For the text-containing cell, return its midpoint in [x, y] coordinate format. 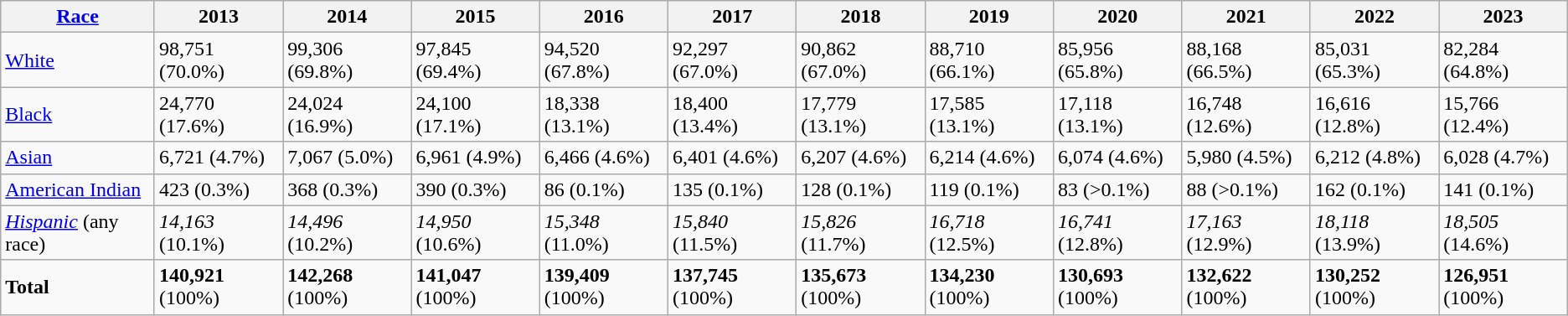
2023 [1503, 17]
162 (0.1%) [1374, 189]
98,751 (70.0%) [218, 60]
132,622 (100%) [1246, 287]
American Indian [78, 189]
16,616 (12.8%) [1374, 114]
17,163 (12.9%) [1246, 233]
423 (0.3%) [218, 189]
85,031 (65.3%) [1374, 60]
6,214 (4.6%) [988, 158]
130,252 (100%) [1374, 287]
14,950 (10.6%) [476, 233]
15,840 (11.5%) [732, 233]
6,961 (4.9%) [476, 158]
15,766 (12.4%) [1503, 114]
97,845 (69.4%) [476, 60]
90,862 (67.0%) [861, 60]
17,118 (13.1%) [1117, 114]
14,163 (10.1%) [218, 233]
140,921 (100%) [218, 287]
16,748 (12.6%) [1246, 114]
18,400 (13.4%) [732, 114]
390 (0.3%) [476, 189]
18,338 (13.1%) [603, 114]
7,067 (5.0%) [347, 158]
6,401 (4.6%) [732, 158]
128 (0.1%) [861, 189]
83 (>0.1%) [1117, 189]
139,409 (100%) [603, 287]
141 (0.1%) [1503, 189]
18,505 (14.6%) [1503, 233]
2019 [988, 17]
15,348 (11.0%) [603, 233]
6,207 (4.6%) [861, 158]
2021 [1246, 17]
126,951 (100%) [1503, 287]
142,268 (100%) [347, 287]
5,980 (4.5%) [1246, 158]
Race [78, 17]
2014 [347, 17]
2017 [732, 17]
Hispanic (any race) [78, 233]
16,741 (12.8%) [1117, 233]
Asian [78, 158]
Black [78, 114]
6,074 (4.6%) [1117, 158]
130,693 (100%) [1117, 287]
99,306 (69.8%) [347, 60]
134,230 (100%) [988, 287]
2013 [218, 17]
6,212 (4.8%) [1374, 158]
88 (>0.1%) [1246, 189]
86 (0.1%) [603, 189]
2018 [861, 17]
24,100 (17.1%) [476, 114]
Total [78, 287]
White [78, 60]
17,779 (13.1%) [861, 114]
135,673 (100%) [861, 287]
24,770 (17.6%) [218, 114]
2015 [476, 17]
141,047 (100%) [476, 287]
88,710 (66.1%) [988, 60]
92,297 (67.0%) [732, 60]
17,585 (13.1%) [988, 114]
14,496 (10.2%) [347, 233]
137,745 (100%) [732, 287]
6,028 (4.7%) [1503, 158]
6,721 (4.7%) [218, 158]
119 (0.1%) [988, 189]
24,024 (16.9%) [347, 114]
135 (0.1%) [732, 189]
85,956 (65.8%) [1117, 60]
82,284 (64.8%) [1503, 60]
2022 [1374, 17]
15,826 (11.7%) [861, 233]
368 (0.3%) [347, 189]
94,520 (67.8%) [603, 60]
6,466 (4.6%) [603, 158]
88,168 (66.5%) [1246, 60]
16,718 (12.5%) [988, 233]
18,118 (13.9%) [1374, 233]
2016 [603, 17]
2020 [1117, 17]
